Extract the [X, Y] coordinate from the center of the cell holding the provided text.  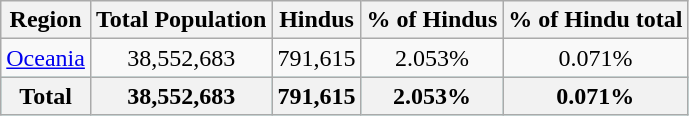
Oceania [46, 58]
Region [46, 20]
% of Hindus [432, 20]
Hindus [316, 20]
Total Population [181, 20]
Total [46, 96]
% of Hindu total [596, 20]
